Identify which cell holds the provided text, then report its (x, y) central coordinate. 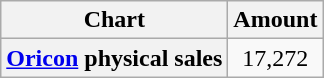
17,272 (276, 58)
Oricon physical sales (114, 58)
Chart (114, 20)
Amount (276, 20)
